Locate the cell with the specified text and output its (x, y) center coordinate. 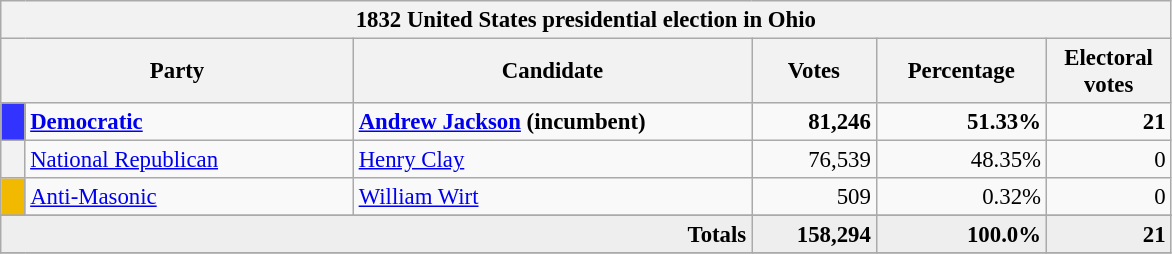
51.33% (961, 122)
Candidate (552, 72)
Andrew Jackson (incumbent) (552, 122)
81,246 (814, 122)
100.0% (961, 235)
509 (814, 197)
Democratic (189, 122)
Percentage (961, 72)
Votes (814, 72)
Anti-Masonic (189, 197)
158,294 (814, 235)
Totals (376, 235)
Party (178, 72)
Electoral votes (1108, 72)
Henry Clay (552, 160)
76,539 (814, 160)
0.32% (961, 197)
William Wirt (552, 197)
1832 United States presidential election in Ohio (586, 20)
48.35% (961, 160)
National Republican (189, 160)
